Identify which cell holds the provided text, then report its (x, y) central coordinate. 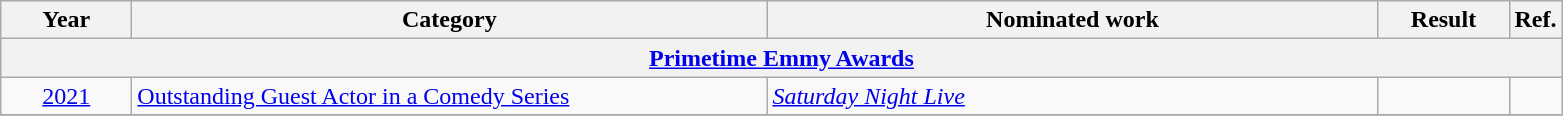
Primetime Emmy Awards (782, 58)
Saturday Night Live (1072, 96)
Result (1444, 20)
Outstanding Guest Actor in a Comedy Series (450, 96)
Ref. (1536, 20)
Category (450, 20)
2021 (66, 96)
Year (66, 20)
Nominated work (1072, 20)
